Locate the cell with the specified text and output its [X, Y] center coordinate. 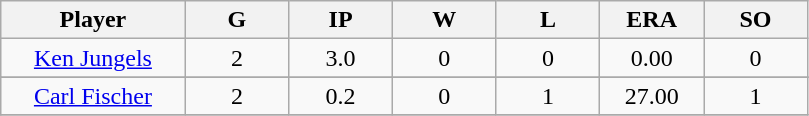
Carl Fischer [93, 96]
27.00 [652, 96]
Ken Jungels [93, 58]
W [444, 20]
0.2 [341, 96]
Player [93, 20]
SO [756, 20]
ERA [652, 20]
0.00 [652, 58]
IP [341, 20]
L [548, 20]
G [237, 20]
3.0 [341, 58]
